Scan for the cell matching the given text and deliver its (X, Y) coordinate at center. 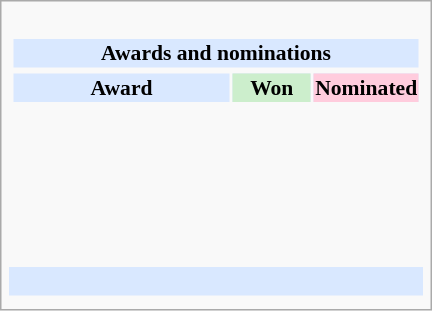
Awards and nominations (216, 53)
Award (121, 87)
Won (272, 87)
Awards and nominations Award Won Nominated (216, 136)
Nominated (366, 87)
